Identify which cell holds the provided text, then report its (X, Y) central coordinate. 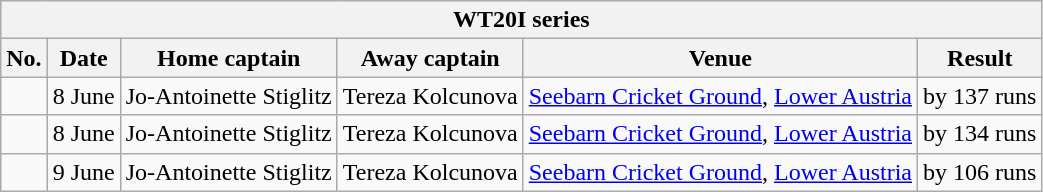
Home captain (228, 58)
by 137 runs (980, 96)
by 106 runs (980, 172)
No. (24, 58)
Away captain (430, 58)
9 June (84, 172)
Result (980, 58)
WT20I series (522, 20)
by 134 runs (980, 134)
Venue (720, 58)
Date (84, 58)
